Scan for the cell matching the given text and deliver its [X, Y] coordinate at center. 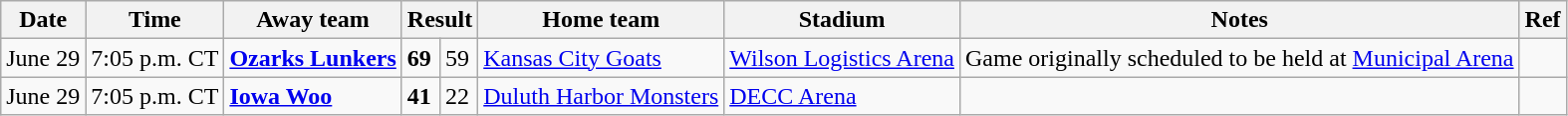
Date [44, 20]
Stadium [843, 20]
59 [459, 58]
Ozarks Lunkers [313, 58]
Ref [1542, 20]
Time [155, 20]
Wilson Logistics Arena [843, 58]
Home team [602, 20]
Iowa Woo [313, 96]
Duluth Harbor Monsters [602, 96]
Game originally scheduled to be held at Municipal Arena [1239, 58]
41 [420, 96]
Notes [1239, 20]
22 [459, 96]
Away team [313, 20]
DECC Arena [843, 96]
Result [439, 20]
Kansas City Goats [602, 58]
69 [420, 58]
